Locate the cell with the specified text and output its [x, y] center coordinate. 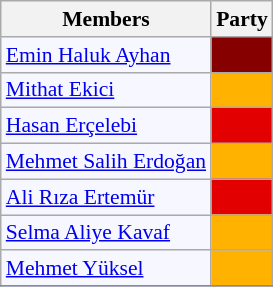
Hasan Erçelebi [106, 126]
Emin Haluk Ayhan [106, 55]
Mithat Ekici [106, 90]
Party [242, 19]
Mehmet Salih Erdoğan [106, 162]
Members [106, 19]
Ali Rıza Ertemür [106, 197]
Mehmet Yüksel [106, 269]
Selma Aliye Kavaf [106, 233]
